Output the (x, y) coordinate of the center of the cell containing the given text.  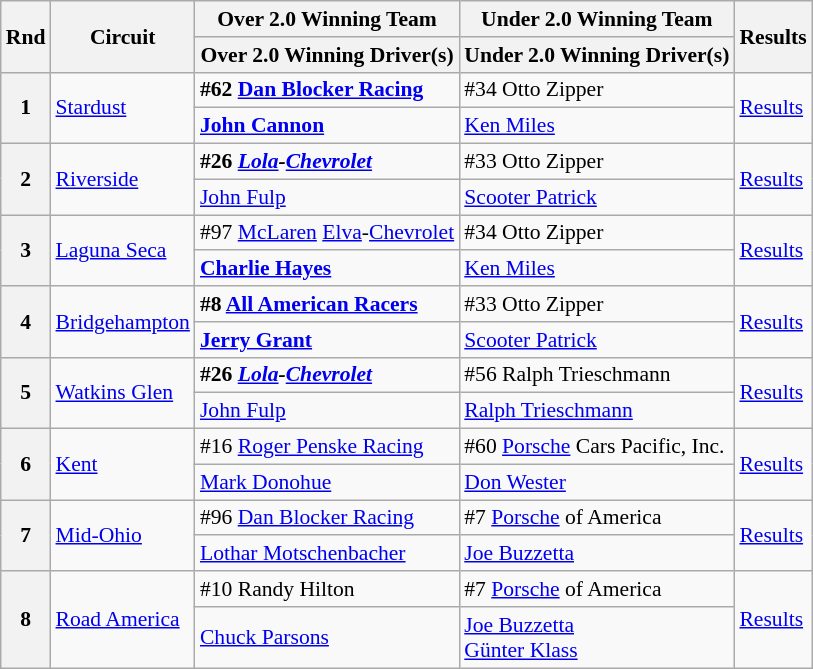
Watkins Glen (122, 392)
Chuck Parsons (327, 638)
Circuit (122, 36)
5 (26, 392)
Ralph Trieschmann (596, 411)
Mid-Ohio (122, 536)
#97 McLaren Elva-Chevrolet (327, 233)
Joe Buzzetta (596, 554)
Stardust (122, 108)
#16 Roger Penske Racing (327, 447)
#8 All American Racers (327, 304)
Kent (122, 464)
Lothar Motschenbacher (327, 554)
Under 2.0 Winning Driver(s) (596, 55)
#60 Porsche Cars Pacific, Inc. (596, 447)
Mark Donohue (327, 482)
4 (26, 322)
#56 Ralph Trieschmann (596, 375)
#10 Randy Hilton (327, 589)
#96 Dan Blocker Racing (327, 518)
Road America (122, 620)
Joe Buzzetta Günter Klass (596, 638)
Under 2.0 Winning Team (596, 19)
Jerry Grant (327, 340)
Don Wester (596, 482)
Riverside (122, 180)
Over 2.0 Winning Team (327, 19)
Bridgehampton (122, 322)
Rnd (26, 36)
8 (26, 620)
3 (26, 250)
Over 2.0 Winning Driver(s) (327, 55)
2 (26, 180)
#62 Dan Blocker Racing (327, 90)
Laguna Seca (122, 250)
1 (26, 108)
7 (26, 536)
Charlie Hayes (327, 269)
John Cannon (327, 126)
6 (26, 464)
